Output the [x, y] coordinate of the center of the cell containing the given text.  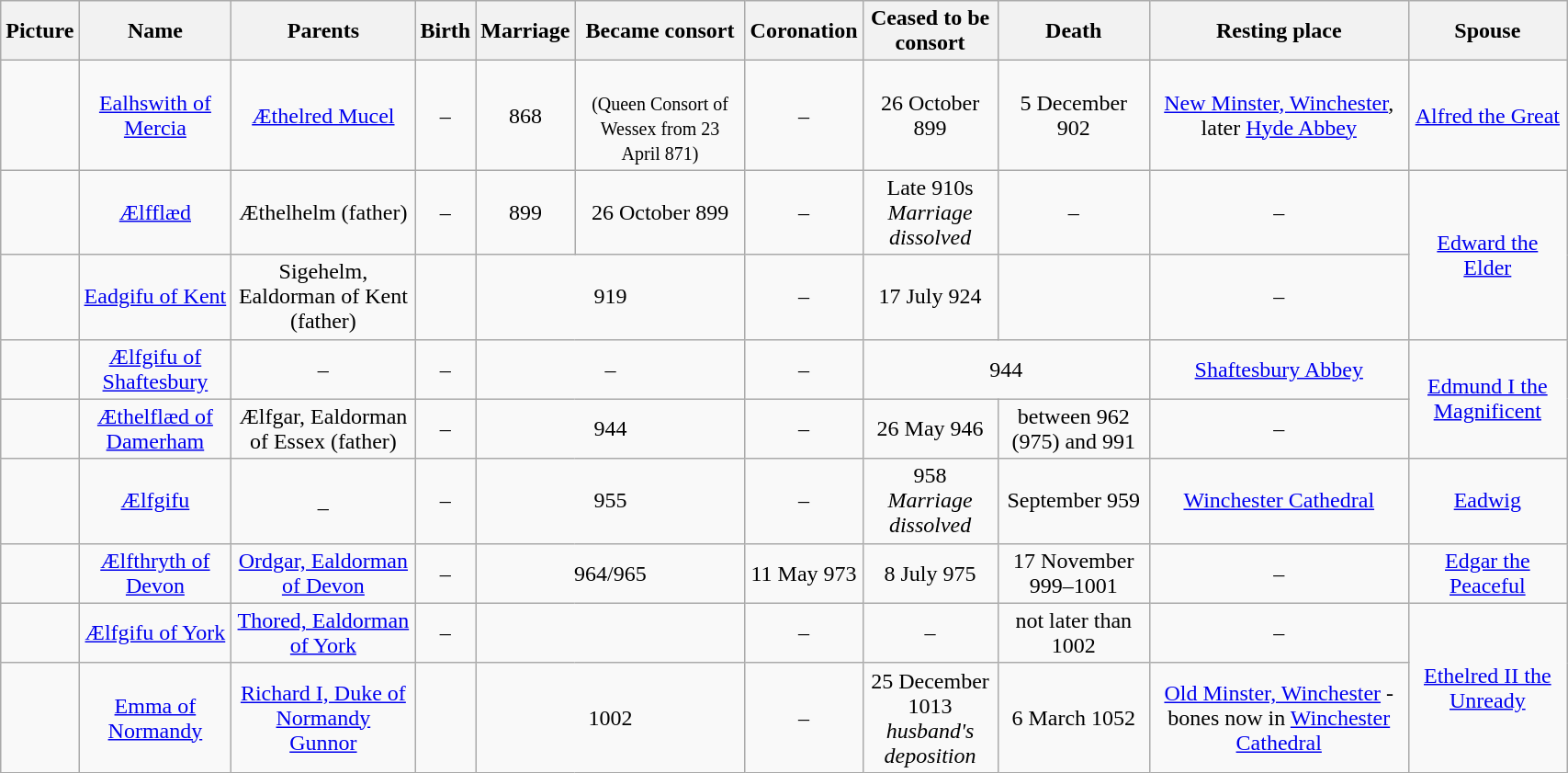
17 July 924 [930, 297]
955 [610, 501]
11 May 973 [804, 574]
958 Marriage dissolved [930, 501]
26 May 946 [930, 428]
Ethelred II the Unready [1488, 688]
not later than 1002 [1073, 632]
Shaftesbury Abbey [1279, 369]
New Minster, Winchester, later Hyde Abbey [1279, 116]
Richard I, Duke of Normandy Gunnor [323, 717]
8 July 975 [930, 574]
Death [1073, 31]
1002 [610, 717]
Alfred the Great [1488, 116]
Edgar the Peaceful [1488, 574]
September 959 [1073, 501]
17 November 999–1001 [1073, 574]
Æthelhelm (father) [323, 212]
Edmund I the Magnificent [1488, 399]
Ordgar, Ealdorman of Devon [323, 574]
6 March 1052 [1073, 717]
Ælfthryth of Devon [155, 574]
Became consort [660, 31]
Edward the Elder [1488, 255]
Birth [446, 31]
Winchester Cathedral [1279, 501]
_ [323, 501]
Æthelflæd of Damerham [155, 428]
Eadgifu of Kent [155, 297]
964/965 [610, 574]
Ælfflæd [155, 212]
Picture [40, 31]
Ælfgar, Ealdorman of Essex (father) [323, 428]
Thored, Ealdorman of York [323, 632]
Spouse [1488, 31]
Ælfgifu [155, 501]
Ælfgifu of York [155, 632]
between 962 (975) and 991 [1073, 428]
Resting place [1279, 31]
Marriage [525, 31]
Emma of Normandy [155, 717]
25 December 1013husband's deposition [930, 717]
Sigehelm, Ealdorman of Kent (father) [323, 297]
(Queen Consort of Wessex from 23 April 871) [660, 116]
Coronation [804, 31]
Late 910sMarriage dissolved [930, 212]
919 [610, 297]
Ealhswith of Mercia [155, 116]
Eadwig [1488, 501]
Ælfgifu of Shaftesbury [155, 369]
5 December 902 [1073, 116]
Old Minster, Winchester - bones now in Winchester Cathedral [1279, 717]
Æthelred Mucel [323, 116]
Parents [323, 31]
899 [525, 212]
Name [155, 31]
Ceased to be consort [930, 31]
868 [525, 116]
